Pinpoint the cell where the given text exists, returning its (X, Y) midpoint coordinate. 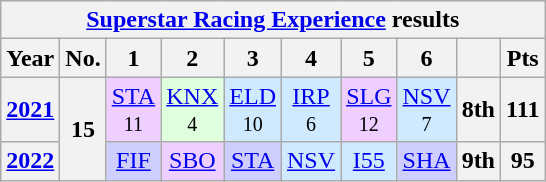
2 (192, 58)
Year (30, 58)
ELD10 (253, 110)
NSV7 (426, 110)
95 (523, 161)
5 (369, 58)
SHA (426, 161)
FIF (133, 161)
1 (133, 58)
STA11 (133, 110)
SLG12 (369, 110)
3 (253, 58)
STA (253, 161)
2021 (30, 110)
NSV (312, 161)
SBO (192, 161)
8th (478, 110)
I55 (369, 161)
6 (426, 58)
Pts (523, 58)
111 (523, 110)
9th (478, 161)
IRP6 (312, 110)
15 (83, 128)
Superstar Racing Experience results (273, 20)
2022 (30, 161)
KNX4 (192, 110)
No. (83, 58)
4 (312, 58)
